Search for the cell housing the specified text and yield its [X, Y] center coordinate. 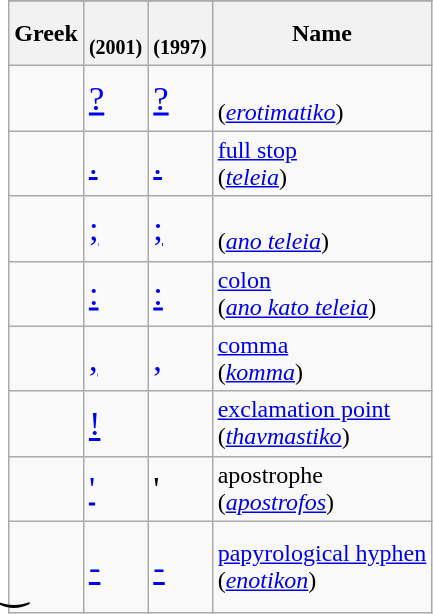
Name [322, 34]
Greek [46, 34]
(ano teleia) [322, 228]
full stop(teleia) [322, 164]
͜ [46, 567]
(2001) [115, 34]
comma(komma) [322, 358]
! [115, 424]
(erotimatiko) [322, 98]
apostrophe(apostrofos) [322, 488]
colon(ano kato teleia) [322, 294]
papyrological hyphen(enotikon) [322, 567]
exclamation point(thavmastiko) [322, 424]
(1997) [180, 34]
